Pinpoint the cell where the given text exists, returning its [X, Y] midpoint coordinate. 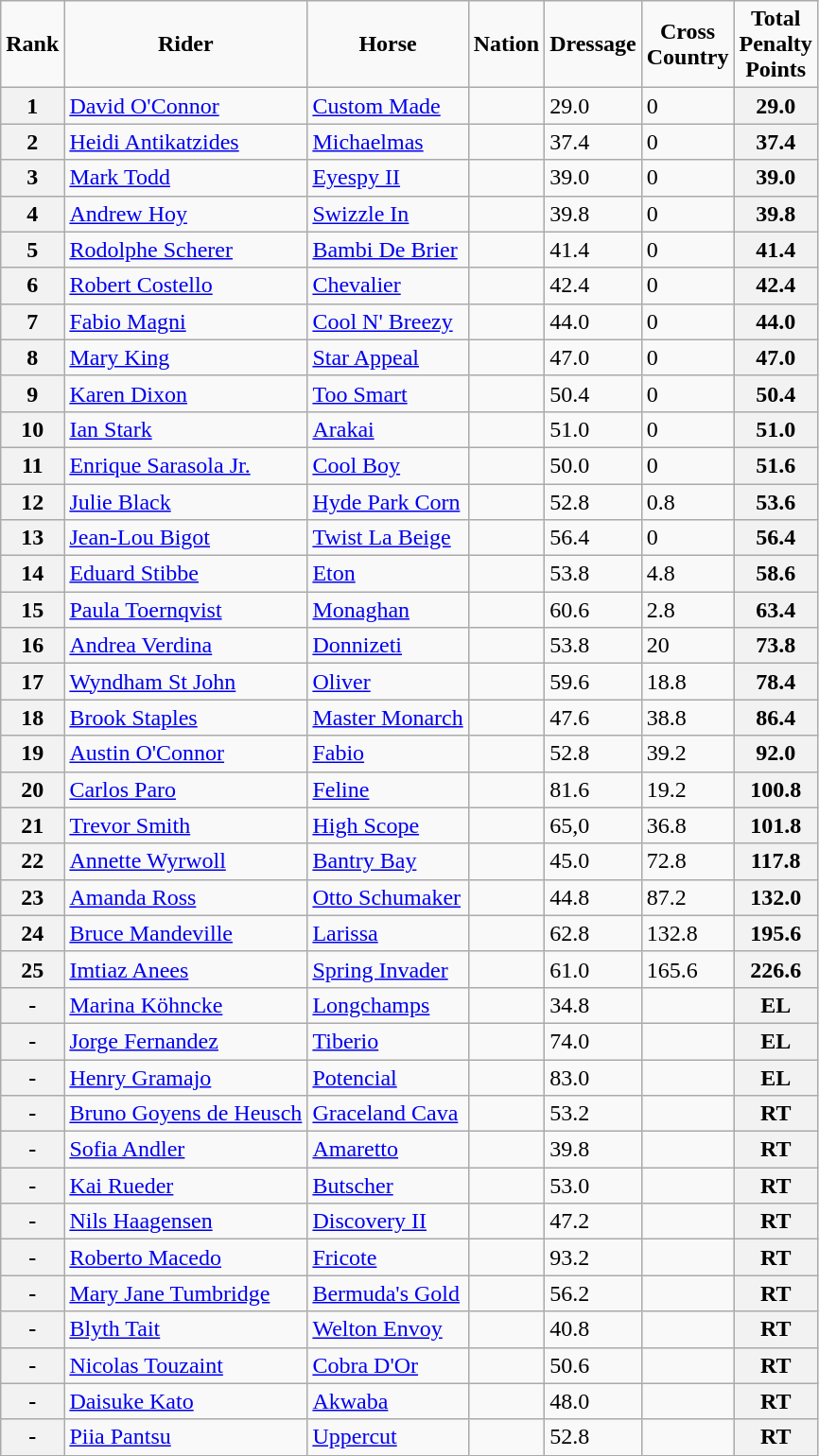
Master Monarch [388, 718]
62.8 [594, 933]
Fabio Magni [185, 321]
Paula Toernqvist [185, 610]
Bermuda's Gold [388, 1293]
7 [32, 321]
86.4 [775, 718]
78.4 [775, 682]
18.8 [688, 682]
5 [32, 250]
0.8 [688, 502]
72.8 [688, 861]
8 [32, 357]
Fricote [388, 1257]
45.0 [594, 861]
44.8 [594, 897]
3 [32, 178]
Longchamps [388, 1005]
Potencial [388, 1077]
56.2 [594, 1293]
23 [32, 897]
Michaelmas [388, 142]
14 [32, 574]
53.0 [594, 1186]
50.6 [594, 1365]
Fabio [388, 754]
Wyndham St John [185, 682]
Akwaba [388, 1401]
195.6 [775, 933]
15 [32, 610]
16 [32, 646]
47.6 [594, 718]
Feline [388, 789]
Marina Köhncke [185, 1005]
132.8 [688, 933]
Nils Haagensen [185, 1222]
Daisuke Kato [185, 1401]
74.0 [594, 1041]
40.8 [594, 1329]
132.0 [775, 897]
David O'Connor [185, 106]
63.4 [775, 610]
101.8 [775, 825]
Robert Costello [185, 286]
Sofia Andler [185, 1150]
Chevalier [388, 286]
92.0 [775, 754]
Cool N' Breezy [388, 321]
Graceland Cava [388, 1114]
2 [32, 142]
87.2 [688, 897]
81.6 [594, 789]
18 [32, 718]
4 [32, 214]
2.8 [688, 610]
48.0 [594, 1401]
Piia Pantsu [185, 1437]
Brook Staples [185, 718]
83.0 [594, 1077]
93.2 [594, 1257]
1 [32, 106]
22 [32, 861]
226.6 [775, 969]
Nation [506, 44]
10 [32, 429]
73.8 [775, 646]
Mark Todd [185, 178]
Uppercut [388, 1437]
6 [32, 286]
Karen Dixon [185, 393]
19 [32, 754]
Heidi Antikatzides [185, 142]
Andrea Verdina [185, 646]
Discovery II [388, 1222]
60.6 [594, 610]
65,0 [594, 825]
165.6 [688, 969]
Cool Boy [388, 465]
117.8 [775, 861]
Arakai [388, 429]
Otto Schumaker [388, 897]
Rodolphe Scherer [185, 250]
Larissa [388, 933]
Kai Rueder [185, 1186]
Donnizeti [388, 646]
58.6 [775, 574]
59.6 [594, 682]
53.6 [775, 502]
Swizzle In [388, 214]
Jorge Fernandez [185, 1041]
Nicolas Touzaint [185, 1365]
Bruno Goyens de Heusch [185, 1114]
Trevor Smith [185, 825]
38.8 [688, 718]
Jean-Lou Bigot [185, 538]
Andrew Hoy [185, 214]
50.0 [594, 465]
Blyth Tait [185, 1329]
Annette Wyrwoll [185, 861]
High Scope [388, 825]
Cross Country [688, 44]
100.8 [775, 789]
Imtiaz Anees [185, 969]
Amaretto [388, 1150]
Hyde Park Corn [388, 502]
Ian Stark [185, 429]
Too Smart [388, 393]
Spring Invader [388, 969]
4.8 [688, 574]
Roberto Macedo [185, 1257]
Enrique Sarasola Jr. [185, 465]
Julie Black [185, 502]
Amanda Ross [185, 897]
25 [32, 969]
Bambi De Brier [388, 250]
12 [32, 502]
Horse [388, 44]
Bruce Mandeville [185, 933]
Butscher [388, 1186]
Oliver [388, 682]
Rider [185, 44]
21 [32, 825]
39.2 [688, 754]
Austin O'Connor [185, 754]
24 [32, 933]
17 [32, 682]
47.2 [594, 1222]
Custom Made [388, 106]
Star Appeal [388, 357]
Cobra D'Or [388, 1365]
Welton Envoy [388, 1329]
Tiberio [388, 1041]
61.0 [594, 969]
13 [32, 538]
Bantry Bay [388, 861]
Twist La Beige [388, 538]
36.8 [688, 825]
Henry Gramajo [185, 1077]
Total Penalty Points [775, 44]
Mary King [185, 357]
51.6 [775, 465]
53.2 [594, 1114]
11 [32, 465]
Mary Jane Tumbridge [185, 1293]
34.8 [594, 1005]
9 [32, 393]
Eyespy II [388, 178]
Monaghan [388, 610]
Eton [388, 574]
Rank [32, 44]
19.2 [688, 789]
Carlos Paro [185, 789]
Dressage [594, 44]
Eduard Stibbe [185, 574]
